Capture the cell that displays the provided text and extract its (X, Y) central coordinate. 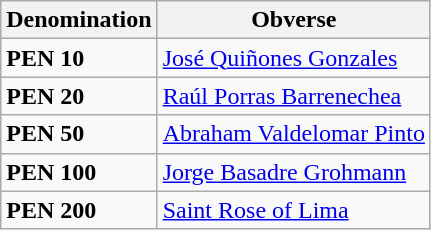
Saint Rose of Lima (294, 210)
Obverse (294, 20)
PEN 100 (79, 172)
PEN 10 (79, 58)
PEN 20 (79, 96)
Jorge Basadre Grohmann (294, 172)
Denomination (79, 20)
Abraham Valdelomar Pinto (294, 134)
Raúl Porras Barrenechea (294, 96)
José Quiñones Gonzales (294, 58)
PEN 200 (79, 210)
PEN 50 (79, 134)
